Detect which cell encompasses the target text, then output its (X, Y) center coordinate. 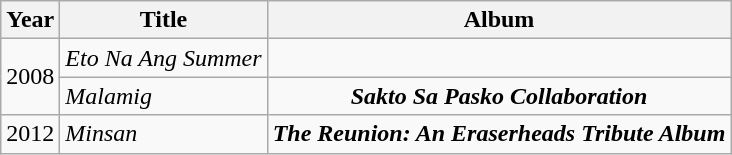
2008 (30, 77)
Album (499, 20)
Title (164, 20)
Malamig (164, 96)
Sakto Sa Pasko Collaboration (499, 96)
Eto Na Ang Summer (164, 58)
2012 (30, 134)
The Reunion: An Eraserheads Tribute Album (499, 134)
Year (30, 20)
Minsan (164, 134)
